Detect which cell encompasses the target text, then output its [x, y] center coordinate. 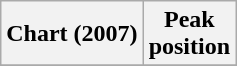
Chart (2007) [72, 34]
Peakposition [189, 34]
